Determine the (X, Y) coordinate at the center of the cell enclosing the given text.  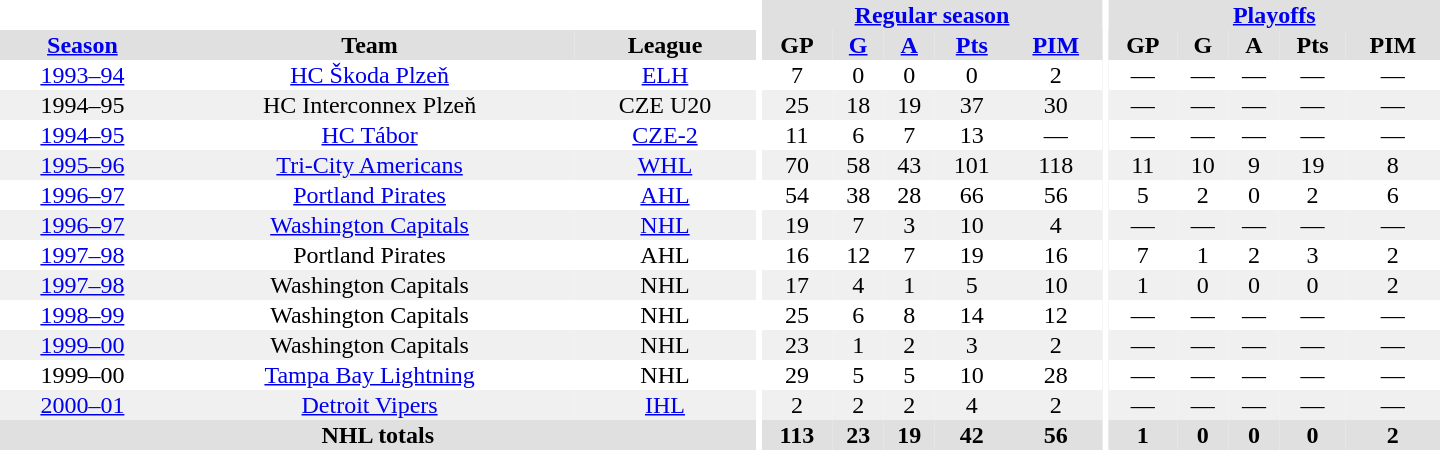
14 (972, 315)
1993–94 (82, 75)
CZE U20 (664, 105)
17 (796, 285)
Playoffs (1274, 15)
League (664, 45)
Team (370, 45)
58 (858, 165)
Detroit Vipers (370, 405)
54 (796, 195)
NHL totals (378, 435)
IHL (664, 405)
Tampa Bay Lightning (370, 375)
118 (1056, 165)
ELH (664, 75)
13 (972, 135)
101 (972, 165)
29 (796, 375)
HC Tábor (370, 135)
66 (972, 195)
WHL (664, 165)
38 (858, 195)
CZE-2 (664, 135)
43 (910, 165)
HC Interconnex Plzeň (370, 105)
113 (796, 435)
Tri-City Americans (370, 165)
18 (858, 105)
HC Škoda Plzeň (370, 75)
Season (82, 45)
2000–01 (82, 405)
1998–99 (82, 315)
70 (796, 165)
Regular season (932, 15)
42 (972, 435)
30 (1056, 105)
9 (1254, 165)
1995–96 (82, 165)
37 (972, 105)
